For the text-containing cell, return its midpoint in [X, Y] coordinate format. 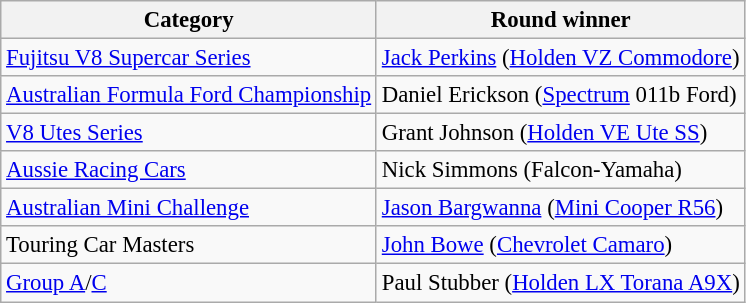
V8 Utes Series [189, 133]
Aussie Racing Cars [189, 170]
Category [189, 20]
Australian Mini Challenge [189, 208]
Jason Bargwanna (Mini Cooper R56) [560, 208]
Nick Simmons (Falcon-Yamaha) [560, 170]
Jack Perkins (Holden VZ Commodore) [560, 58]
Australian Formula Ford Championship [189, 95]
John Bowe (Chevrolet Camaro) [560, 245]
Fujitsu V8 Supercar Series [189, 58]
Paul Stubber (Holden LX Torana A9X) [560, 283]
Round winner [560, 20]
Grant Johnson (Holden VE Ute SS) [560, 133]
Daniel Erickson (Spectrum 011b Ford) [560, 95]
Touring Car Masters [189, 245]
Group A/C [189, 283]
